For the text-containing cell, return its midpoint in (X, Y) coordinate format. 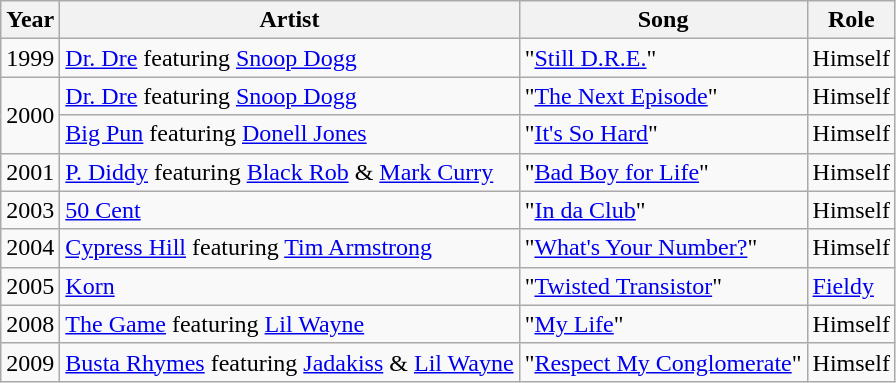
2008 (30, 324)
Cypress Hill featuring Tim Armstrong (290, 248)
Korn (290, 286)
Song (663, 20)
2005 (30, 286)
2004 (30, 248)
1999 (30, 58)
"In da Club" (663, 210)
Busta Rhymes featuring Jadakiss & Lil Wayne (290, 362)
"What's Your Number?" (663, 248)
"Twisted Transistor" (663, 286)
50 Cent (290, 210)
"My Life" (663, 324)
P. Diddy featuring Black Rob & Mark Curry (290, 172)
The Game featuring Lil Wayne (290, 324)
"Bad Boy for Life" (663, 172)
2009 (30, 362)
2001 (30, 172)
Role (851, 20)
Artist (290, 20)
"Still D.R.E." (663, 58)
Year (30, 20)
Fieldy (851, 286)
"Respect My Conglomerate" (663, 362)
"It's So Hard" (663, 134)
Big Pun featuring Donell Jones (290, 134)
"The Next Episode" (663, 96)
2003 (30, 210)
2000 (30, 115)
